Extract the (X, Y) coordinate from the center of the cell holding the provided text.  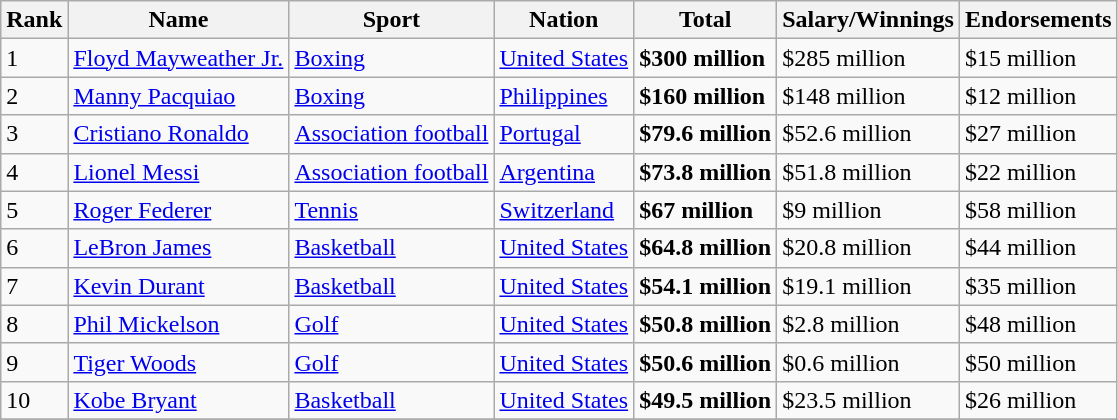
Total (706, 20)
$0.6 million (868, 362)
4 (34, 172)
Name (178, 20)
Lionel Messi (178, 172)
7 (34, 286)
$35 million (1038, 286)
2 (34, 96)
$12 million (1038, 96)
$51.8 million (868, 172)
$54.1 million (706, 286)
$64.8 million (706, 248)
$50.6 million (706, 362)
Argentina (564, 172)
Nation (564, 20)
3 (34, 134)
Manny Pacquiao (178, 96)
Cristiano Ronaldo (178, 134)
$52.6 million (868, 134)
10 (34, 400)
$22 million (1038, 172)
$73.8 million (706, 172)
$300 million (706, 58)
$58 million (1038, 210)
$160 million (706, 96)
5 (34, 210)
6 (34, 248)
$79.6 million (706, 134)
Floyd Mayweather Jr. (178, 58)
Rank (34, 20)
$2.8 million (868, 324)
Roger Federer (178, 210)
8 (34, 324)
Phil Mickelson (178, 324)
9 (34, 362)
$48 million (1038, 324)
1 (34, 58)
$50.8 million (706, 324)
$67 million (706, 210)
$148 million (868, 96)
Salary/Winnings (868, 20)
$20.8 million (868, 248)
Switzerland (564, 210)
Portugal (564, 134)
Tennis (392, 210)
$49.5 million (706, 400)
$15 million (1038, 58)
$27 million (1038, 134)
$26 million (1038, 400)
$50 million (1038, 362)
$285 million (868, 58)
$23.5 million (868, 400)
$44 million (1038, 248)
LeBron James (178, 248)
$9 million (868, 210)
Sport (392, 20)
Endorsements (1038, 20)
$19.1 million (868, 286)
Kevin Durant (178, 286)
Kobe Bryant (178, 400)
Tiger Woods (178, 362)
Philippines (564, 96)
